Provide the [x, y] coordinate of the cell's center where the given text is located.  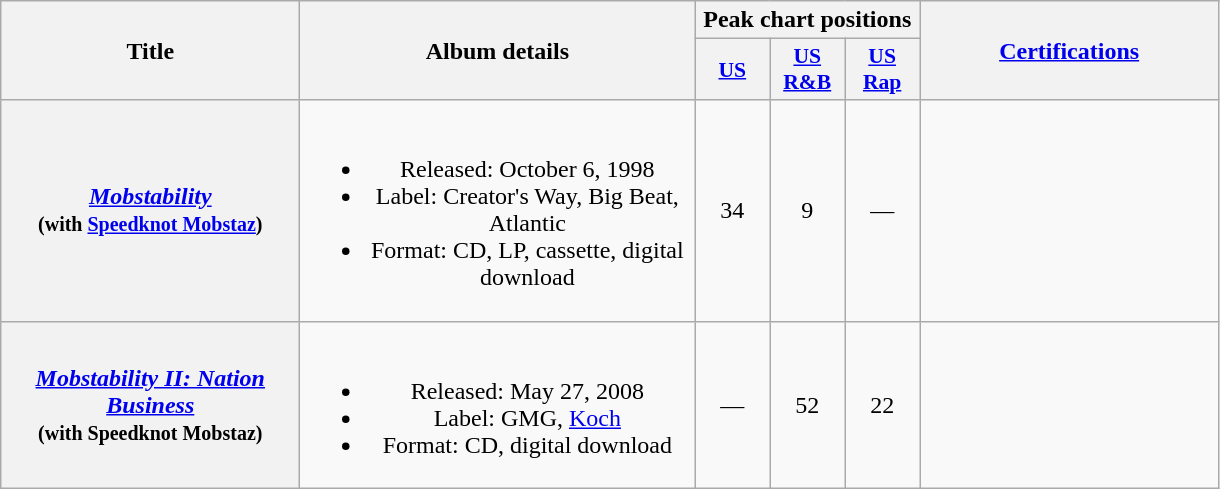
Album details [498, 50]
Released: May 27, 2008Label: GMG, KochFormat: CD, digital download [498, 404]
US R&B [808, 70]
Mobstability (with Speedknot Mobstaz) [150, 210]
US Rap [882, 70]
Released: October 6, 1998Label: Creator's Way, Big Beat, AtlanticFormat: CD, LP, cassette, digital download [498, 210]
Peak chart positions [808, 20]
Title [150, 50]
52 [808, 404]
34 [732, 210]
Mobstability II: Nation Business (with Speedknot Mobstaz) [150, 404]
US [732, 70]
9 [808, 210]
Certifications [1070, 50]
22 [882, 404]
